Return the (X, Y) coordinate for the center point of the cell that contains the specified text.  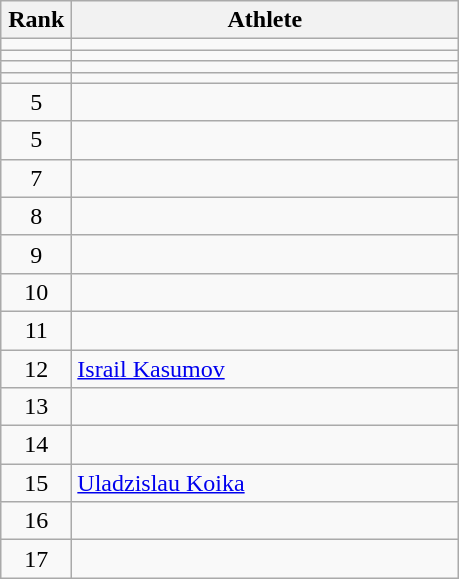
16 (36, 521)
13 (36, 407)
8 (36, 216)
Uladzislau Koika (265, 483)
Israil Kasumov (265, 369)
Athlete (265, 20)
10 (36, 292)
11 (36, 330)
12 (36, 369)
Rank (36, 20)
17 (36, 559)
14 (36, 445)
7 (36, 178)
15 (36, 483)
9 (36, 254)
